From the cell containing the given text, extract its center point as [X, Y] coordinate. 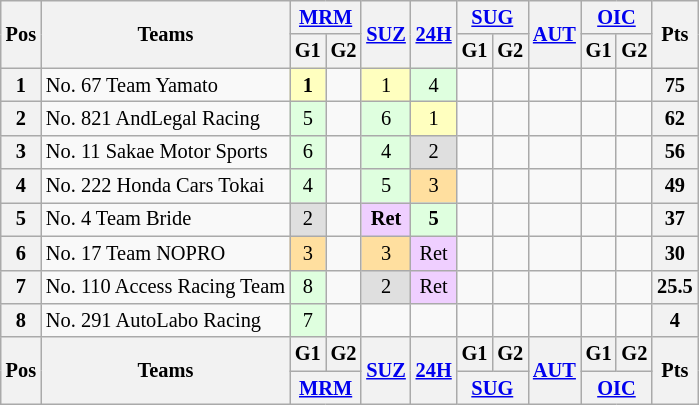
25.5 [674, 287]
49 [674, 186]
No. 821 AndLegal Racing [166, 118]
No. 110 Access Racing Team [166, 287]
37 [674, 219]
No. 291 AutoLabo Racing [166, 320]
No. 4 Team Bride [166, 219]
No. 17 Team NOPRO [166, 253]
56 [674, 152]
30 [674, 253]
No. 222 Honda Cars Tokai [166, 186]
75 [674, 85]
No. 67 Team Yamato [166, 85]
No. 11 Sakae Motor Sports [166, 152]
62 [674, 118]
